Detect which cell encompasses the target text, then output its [x, y] center coordinate. 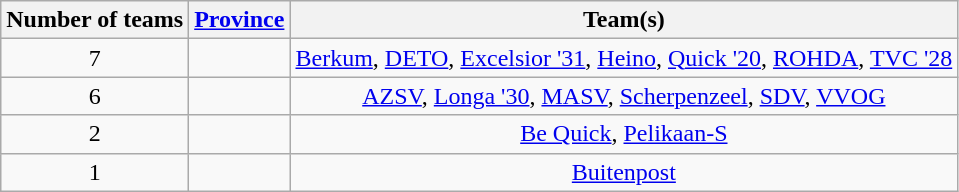
AZSV, Longa '30, MASV, Scherpenzeel, SDV, VVOG [624, 96]
Buitenpost [624, 172]
Province [240, 20]
Team(s) [624, 20]
7 [95, 58]
Berkum, DETO, Excelsior '31, Heino, Quick '20, ROHDA, TVC '28 [624, 58]
1 [95, 172]
Number of teams [95, 20]
Be Quick, Pelikaan-S [624, 134]
2 [95, 134]
6 [95, 96]
